Output the [x, y] coordinate of the center of the cell containing the given text.  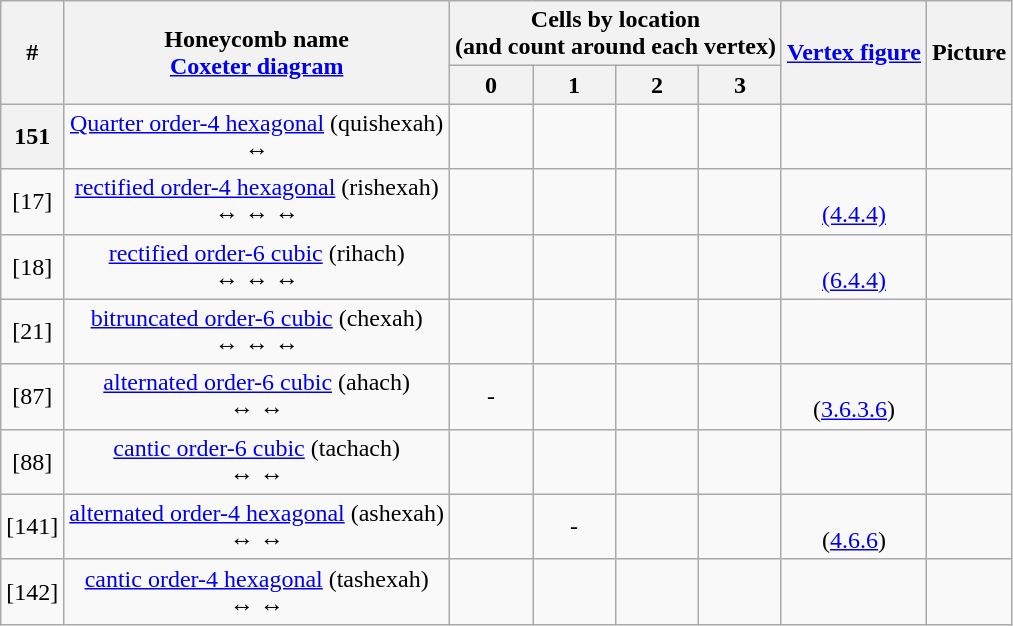
151 [32, 136]
alternated order-4 hexagonal (ashexah) ↔ ↔ [257, 526]
0 [492, 85]
cantic order-6 cubic (tachach) ↔ ↔ [257, 462]
[87] [32, 396]
2 [656, 85]
bitruncated order-6 cubic (chexah) ↔ ↔ ↔ [257, 332]
(6.4.4) [854, 266]
Picture [970, 52]
Honeycomb nameCoxeter diagram [257, 52]
[18] [32, 266]
(4.6.6) [854, 526]
3 [740, 85]
cantic order-4 hexagonal (tashexah) ↔ ↔ [257, 592]
alternated order-6 cubic (ahach) ↔ ↔ [257, 396]
1 [574, 85]
rectified order-6 cubic (rihach) ↔ ↔ ↔ [257, 266]
(4.4.4) [854, 202]
rectified order-4 hexagonal (rishexah) ↔ ↔ ↔ [257, 202]
[141] [32, 526]
[17] [32, 202]
[21] [32, 332]
[88] [32, 462]
(3.6.3.6) [854, 396]
# [32, 52]
Cells by location(and count around each vertex) [616, 34]
Quarter order-4 hexagonal (quishexah) ↔ [257, 136]
[142] [32, 592]
Vertex figure [854, 52]
